Detect which cell encompasses the target text, then output its (x, y) center coordinate. 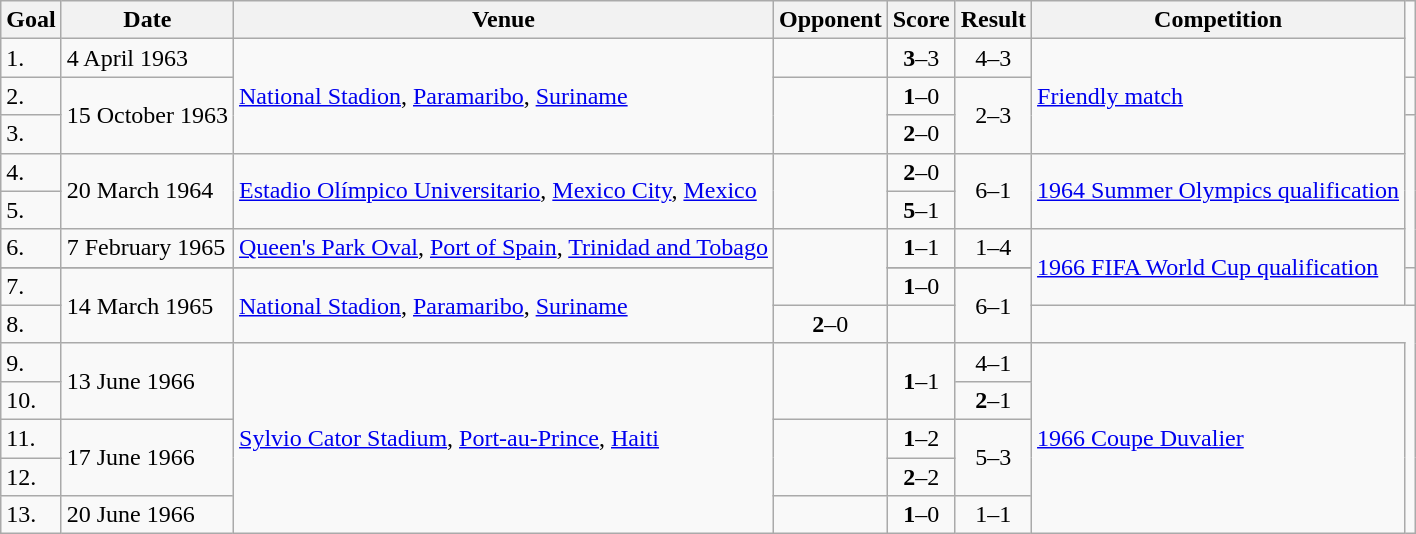
3. (31, 134)
Date (147, 20)
5–1 (921, 210)
2. (31, 96)
2–2 (921, 477)
1–2 (921, 438)
13. (31, 515)
6. (31, 248)
1–4 (993, 248)
Result (993, 20)
Estadio Olímpico Universitario, Mexico City, Mexico (504, 191)
12. (31, 477)
1966 FIFA World Cup qualification (1218, 267)
17 June 1966 (147, 457)
8. (31, 324)
Queen's Park Oval, Port of Spain, Trinidad and Tobago (504, 248)
1964 Summer Olympics qualification (1218, 191)
9. (31, 362)
15 October 1963 (147, 115)
14 March 1965 (147, 305)
Opponent (830, 20)
1966 Coupe Duvalier (1218, 438)
Competition (1218, 20)
11. (31, 438)
20 March 1964 (147, 191)
4 April 1963 (147, 58)
4. (31, 172)
10. (31, 400)
7. (31, 286)
13 June 1966 (147, 381)
Friendly match (1218, 96)
2–3 (993, 115)
20 June 1966 (147, 515)
5–3 (993, 457)
Goal (31, 20)
3–3 (921, 58)
Sylvio Cator Stadium, Port-au-Prince, Haiti (504, 438)
4–1 (993, 362)
2–1 (993, 400)
7 February 1965 (147, 248)
Score (921, 20)
1. (31, 58)
5. (31, 210)
4–3 (993, 58)
Venue (504, 20)
